Return [x, y] of the center of cell containing provided text 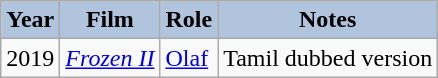
Role [189, 20]
Frozen II [110, 58]
Olaf [189, 58]
Tamil dubbed version [328, 58]
Notes [328, 20]
2019 [30, 58]
Film [110, 20]
Year [30, 20]
